Identify which cell holds the provided text, then report its (x, y) central coordinate. 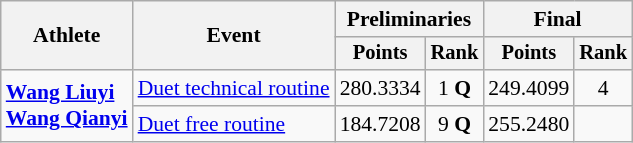
Duet free routine (234, 124)
Event (234, 36)
255.2480 (528, 124)
9 Q (455, 124)
280.3334 (380, 88)
184.7208 (380, 124)
1 Q (455, 88)
Athlete (67, 36)
4 (603, 88)
Duet technical routine (234, 88)
Preliminaries (410, 19)
249.4099 (528, 88)
Final (558, 19)
Wang Liuyi Wang Qianyi (67, 106)
